Find where the given text appears and provide that cell's center as (X, Y) coordinate. 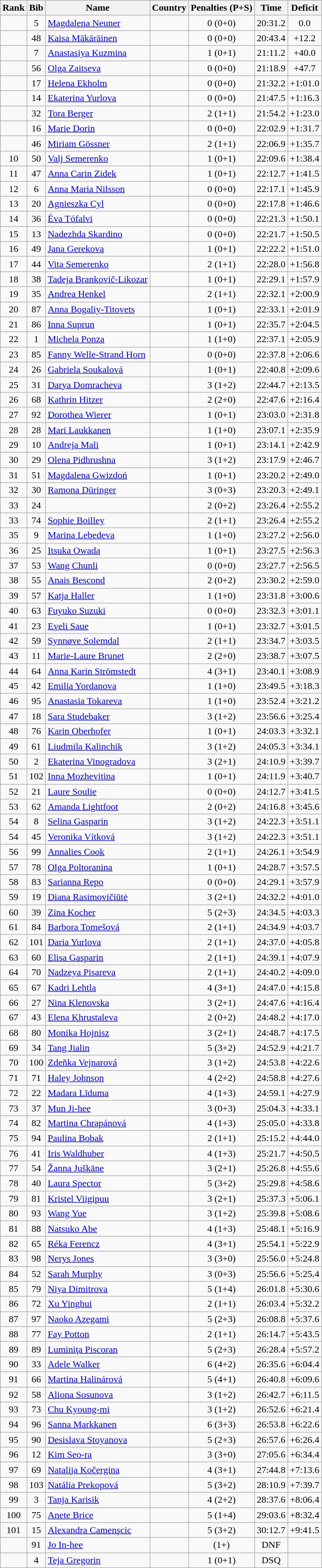
Agnieszka Cyl (97, 204)
+2:01.9 (304, 309)
Elena Khrustaleva (97, 1018)
Anais Bescond (97, 580)
Natalija Kočergina (97, 1470)
24:58.8 (271, 1078)
Paulina Bobak (97, 1138)
+5:57.2 (304, 1349)
22:22.2 (271, 249)
Synnøve Solemdal (97, 641)
DSQ (271, 1560)
+1:46.6 (304, 204)
+4:17.0 (304, 1018)
Andrea Henkel (97, 294)
Deficit (304, 8)
Anna Maria Nilsson (97, 189)
26:53.8 (271, 1425)
Name (97, 8)
Valj Semerenko (97, 158)
+4:01.0 (304, 897)
23:32.3 (271, 611)
26:14.7 (271, 1334)
23:07.1 (271, 430)
Jo In-hee (97, 1545)
3 (36, 1500)
22:02.9 (271, 128)
Fuyuko Suzuki (97, 611)
Marie-Laure Brunet (97, 656)
+5:25.4 (304, 1274)
+4:07.9 (304, 957)
Sanna Markkanen (97, 1425)
22:29.1 (271, 279)
24:10.9 (271, 761)
+1:01.0 (304, 83)
+4:15.8 (304, 988)
102 (36, 776)
Martina Chrapánová (97, 1123)
22:21.3 (271, 219)
+5:37.6 (304, 1319)
Tadeja Brankovič-Likozar (97, 279)
26:57.6 (271, 1440)
+3:01.1 (304, 611)
55 (36, 580)
+6:04.4 (304, 1364)
Olga Poltoranina (97, 867)
22:33.1 (271, 309)
+1:45.9 (304, 189)
+4:33.8 (304, 1123)
+3:03.5 (304, 641)
+4:50.5 (304, 1153)
Inna Suprun (97, 324)
24:53.8 (271, 1063)
+3:41.5 (304, 792)
Itsuka Owada (97, 550)
24:16.8 (271, 807)
DNF (271, 1545)
23:40.1 (271, 671)
Aliona Sosunova (97, 1394)
Barbora Tomešová (97, 927)
Karin Oberhofer (97, 731)
+4:17.5 (304, 1033)
25:54.1 (271, 1244)
+3:32.1 (304, 731)
24:39.1 (271, 957)
Naoko Azegami (97, 1319)
6 (4+2) (222, 1364)
Amanda Lightfoot (97, 807)
Fay Potton (97, 1334)
23:27.5 (271, 550)
Mun Ji-hee (97, 1108)
+1:50.1 (304, 219)
27:44.8 (271, 1470)
+5:30.6 (304, 1289)
Eveli Saue (97, 626)
23:27.2 (271, 535)
+4:09.0 (304, 972)
Wang Yue (97, 1214)
23:20.2 (271, 475)
Magdalena Neuner (97, 23)
+4:58.6 (304, 1184)
Laura Spector (97, 1184)
+2:31.8 (304, 415)
Ramona Düringer (97, 490)
+2:16.4 (304, 400)
24:48.7 (271, 1033)
+2:05.9 (304, 339)
22:32.1 (271, 294)
Nina Klenovska (97, 1003)
+1:56.8 (304, 264)
103 (36, 1485)
+9:41.5 (304, 1530)
29:03.6 (271, 1515)
+5:22.9 (304, 1244)
Luminiţa Piscoran (97, 1349)
+1:41.5 (304, 173)
+2:00.9 (304, 294)
Jana Gerekova (97, 249)
+4:16.4 (304, 1003)
23:34.7 (271, 641)
Sophie Boilley (97, 520)
+4:03.3 (304, 912)
+2:13.5 (304, 384)
+4:22.6 (304, 1063)
Sarah Murphy (97, 1274)
21:18.9 (271, 68)
Kadri Lehtla (97, 988)
Diana Rasimovičiūtė (97, 897)
+4:44.0 (304, 1138)
Anna Carin Zidek (97, 173)
9 (36, 535)
+6:09.6 (304, 1379)
+3:08.9 (304, 671)
4 (36, 1560)
Chu Kyoung-mi (97, 1410)
Adele Walker (97, 1364)
Zina Kocher (97, 912)
+4:27.9 (304, 1093)
28:37.6 (271, 1500)
24:52.9 (271, 1048)
22:47.6 (271, 400)
23:27.7 (271, 565)
+5:08.6 (304, 1214)
Inna Mozhevitina (97, 776)
Kristel Viigipuu (97, 1199)
21:54.2 (271, 113)
+6:22.6 (304, 1425)
26:28.4 (271, 1349)
Iris Waldhuber (97, 1153)
+4:27.6 (304, 1078)
+4:55.6 (304, 1168)
Alexandra Camenşcic (97, 1530)
23:20.3 (271, 490)
Selina Gasparin (97, 822)
23:31.8 (271, 596)
+2:49.1 (304, 490)
26:01.8 (271, 1289)
23:03.0 (271, 415)
Gabriela Soukalová (97, 369)
+1:50.5 (304, 234)
+2:46.7 (304, 460)
Natália Prekopová (97, 1485)
+3:39.7 (304, 761)
22:37.1 (271, 339)
Tora Berger (97, 113)
22:17.1 (271, 189)
22:12.7 (271, 173)
+47.7 (304, 68)
+1:51.0 (304, 249)
24:47.0 (271, 988)
25:04.3 (271, 1108)
25:29.8 (271, 1184)
21:11.2 (271, 53)
+2:56.5 (304, 565)
26:03.4 (271, 1304)
26:08.8 (271, 1319)
2 (36, 761)
23:30.2 (271, 580)
Marina Lebedeva (97, 535)
22:37.8 (271, 354)
+4:03.7 (304, 927)
Elisa Gasparin (97, 957)
Natsuko Abe (97, 1229)
Katja Haller (97, 596)
24:48.2 (271, 1018)
+3:18.3 (304, 686)
Žanna Juškāne (97, 1168)
+3:25.4 (304, 716)
Kim Seo-ra (97, 1455)
Liudmila Kalinchik (97, 746)
+5:43.5 (304, 1334)
+3:57.5 (304, 867)
22:44.7 (271, 384)
6 (3+3) (222, 1425)
24:05.3 (271, 746)
+2:06.6 (304, 354)
Veronika Vítková (97, 837)
Éva Tófalvi (97, 219)
+1:35.7 (304, 143)
Emilia Yordanova (97, 686)
+5:24.8 (304, 1259)
Anastasia Tokareva (97, 701)
Teja Gregorin (97, 1560)
26:42.7 (271, 1394)
+5:32.2 (304, 1304)
Daria Yurlova (97, 942)
Country (169, 8)
Darya Domracheva (97, 384)
Anna Karin Strömstedt (97, 671)
Niya Dimitrova (97, 1289)
Fanny Welle-Strand Horn (97, 354)
+3:45.6 (304, 807)
Dorothea Wierer (97, 415)
20:31.2 (271, 23)
Andreja Mali (97, 445)
Anete Brice (97, 1515)
24:59.1 (271, 1093)
Rank (13, 8)
Ekaterina Vinogradova (97, 761)
24:47.6 (271, 1003)
23:52.4 (271, 701)
+3:01.5 (304, 626)
Penalties (P+S) (222, 8)
5 (4+1) (222, 1379)
+5:06.1 (304, 1199)
+1:23.0 (304, 113)
+8:06.4 (304, 1500)
24:12.7 (271, 792)
0.0 (304, 23)
26:40.8 (271, 1379)
+3:54.9 (304, 852)
Olga Zaitseva (97, 68)
+5:16.9 (304, 1229)
Helena Ekholm (97, 83)
Desislava Stoyanova (97, 1440)
28:10.9 (271, 1485)
Tanja Karisik (97, 1500)
25:15.2 (271, 1138)
Mari Laukkanen (97, 430)
+2:56.0 (304, 535)
Kaisa Mäkäräinen (97, 38)
+2:09.6 (304, 369)
20:43.4 (271, 38)
25:48.1 (271, 1229)
+3:07.5 (304, 656)
Xu Yinghui (97, 1304)
8 (36, 822)
26:52.6 (271, 1410)
23:56.6 (271, 716)
Annalies Cook (97, 852)
Zdeňka Vejnarová (97, 1063)
+3:40.7 (304, 776)
23:17.9 (271, 460)
Sara Studebaker (97, 716)
24:40.2 (271, 972)
Anna Bogaliy-Titovets (97, 309)
22:09.6 (271, 158)
22:40.8 (271, 369)
+6:34.4 (304, 1455)
21:47.5 (271, 98)
Bib (36, 8)
24:34.9 (271, 927)
23:49.5 (271, 686)
Nadzeya Pisareva (97, 972)
24:28.7 (271, 867)
+1:38.4 (304, 158)
Nadezhda Skardino (97, 234)
25:56.6 (271, 1274)
+3:00.6 (304, 596)
1 (36, 339)
Vita Semerenko (97, 264)
25:21.7 (271, 1153)
+12.2 (304, 38)
24:11.9 (271, 776)
+6:21.4 (304, 1410)
+3:21.2 (304, 701)
+1:57.9 (304, 279)
+6:26.4 (304, 1440)
25:39.8 (271, 1214)
+4:33.1 (304, 1108)
27:05.6 (271, 1455)
+4:21.7 (304, 1048)
+2:59.0 (304, 580)
22:28.0 (271, 264)
24:32.2 (271, 897)
+3:34.1 (304, 746)
5 (36, 23)
25:56.0 (271, 1259)
Marie Dorin (97, 128)
Tang Jialin (97, 1048)
+7:13.6 (304, 1470)
Kathrin Hitzer (97, 400)
Olena Pidhrushna (97, 460)
23:32.7 (271, 626)
Miriam Gössner (97, 143)
+8:32.4 (304, 1515)
22:06.9 (271, 143)
22:17.8 (271, 204)
Ekaterina Yurlova (97, 98)
+2:04.5 (304, 324)
Michela Ponza (97, 339)
25:37.3 (271, 1199)
+2:56.3 (304, 550)
Nerys Jones (97, 1259)
+1:31.7 (304, 128)
Sarianna Repo (97, 882)
24:34.5 (271, 912)
24:37.0 (271, 942)
+2:35.9 (304, 430)
+1:16.3 (304, 98)
21:32.2 (271, 83)
Martina Halinárová (97, 1379)
23:14.1 (271, 445)
Magdalena Gwizdoń (97, 475)
+4:05.8 (304, 942)
26:35.6 (271, 1364)
34 (36, 1048)
+2:42.9 (304, 445)
+40.0 (304, 53)
22:35.7 (271, 324)
23:38.7 (271, 656)
Haley Johnson (97, 1078)
25:26.8 (271, 1168)
24:03.3 (271, 731)
Madara Līduma (97, 1093)
30:12.7 (271, 1530)
+7:39.7 (304, 1485)
Time (271, 8)
24:29.1 (271, 882)
24:26.1 (271, 852)
6 (36, 189)
Wang Chunli (97, 565)
(1+) (222, 1545)
+6:11.5 (304, 1394)
+3:57.9 (304, 882)
+2:49.0 (304, 475)
Anastasiya Kuzmina (97, 53)
22:21.7 (271, 234)
Réka Ferencz (97, 1244)
Laure Soulie (97, 792)
25:05.0 (271, 1123)
Monika Hojnisz (97, 1033)
7 (36, 53)
